For the text-containing cell, return its midpoint in [X, Y] coordinate format. 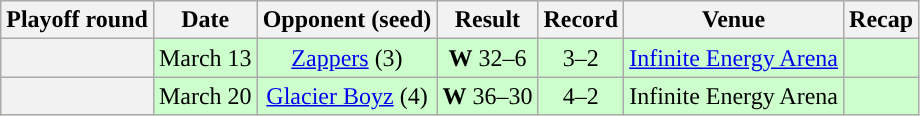
Zappers (3) [347, 58]
Glacier Boyz (4) [347, 96]
March 20 [205, 96]
Record [581, 20]
Opponent (seed) [347, 20]
March 13 [205, 58]
3–2 [581, 58]
W 36–30 [488, 96]
4–2 [581, 96]
Date [205, 20]
W 32–6 [488, 58]
Playoff round [78, 20]
Result [488, 20]
Venue [734, 20]
Recap [882, 20]
